Provide the (x, y) coordinate of the cell's center where the given text is located.  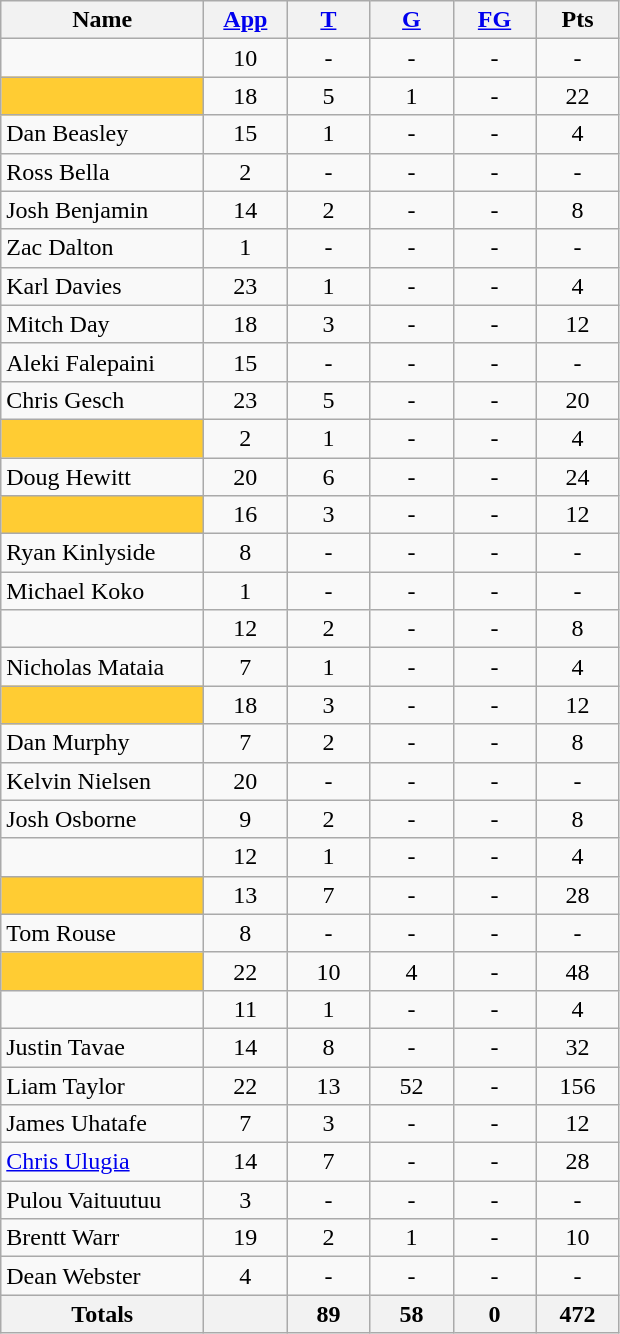
Michael Koko (102, 591)
Kelvin Nielsen (102, 781)
Mitch Day (102, 324)
Dan Murphy (102, 743)
Josh Osborne (102, 819)
52 (412, 1085)
Pts (578, 20)
Liam Taylor (102, 1085)
6 (328, 477)
472 (578, 1314)
Ross Bella (102, 172)
Chris Gesch (102, 400)
Pulou Vaituutuu (102, 1200)
FG (494, 20)
Ryan Kinlyside (102, 553)
T (328, 20)
App (246, 20)
Justin Tavae (102, 1047)
11 (246, 1009)
Dan Beasley (102, 134)
9 (246, 819)
Aleki Falepaini (102, 362)
16 (246, 515)
G (412, 20)
Brentt Warr (102, 1238)
Karl Davies (102, 286)
156 (578, 1085)
24 (578, 477)
Tom Rouse (102, 933)
48 (578, 971)
89 (328, 1314)
32 (578, 1047)
58 (412, 1314)
Josh Benjamin (102, 210)
Nicholas Mataia (102, 667)
Totals (102, 1314)
0 (494, 1314)
Zac Dalton (102, 248)
Dean Webster (102, 1276)
Chris Ulugia (102, 1162)
Doug Hewitt (102, 477)
Name (102, 20)
19 (246, 1238)
James Uhatafe (102, 1124)
